Determine the [X, Y] coordinate at the center of the cell enclosing the given text.  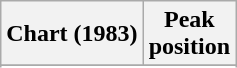
Peakposition [189, 34]
Chart (1983) [72, 34]
